Detect which cell encompasses the target text, then output its [X, Y] center coordinate. 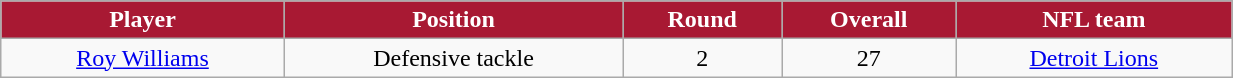
Defensive tackle [454, 58]
Detroit Lions [1094, 58]
Position [454, 20]
2 [702, 58]
Player [142, 20]
Roy Williams [142, 58]
27 [869, 58]
Round [702, 20]
NFL team [1094, 20]
Overall [869, 20]
